Extract the (X, Y) coordinate from the center of the cell holding the provided text.  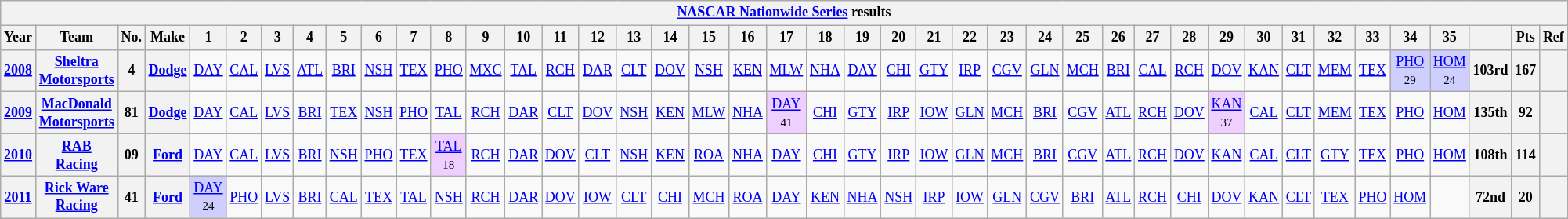
30 (1264, 38)
Ref (1554, 38)
27 (1153, 38)
3 (277, 38)
2011 (19, 197)
2 (244, 38)
72nd (1490, 197)
13 (634, 38)
KAN37 (1227, 113)
92 (1526, 113)
108th (1490, 155)
MacDonald Motorsports (77, 113)
Rick Ware Racing (77, 197)
TAL18 (448, 155)
MXC (486, 71)
23 (1007, 38)
10 (523, 38)
114 (1526, 155)
24 (1045, 38)
25 (1082, 38)
16 (748, 38)
103rd (1490, 71)
12 (598, 38)
17 (786, 38)
26 (1118, 38)
19 (862, 38)
35 (1451, 38)
No. (132, 38)
14 (670, 38)
167 (1526, 71)
41 (132, 197)
PHO29 (1410, 71)
2008 (19, 71)
135th (1490, 113)
34 (1410, 38)
Year (19, 38)
Pts (1526, 38)
DAY41 (786, 113)
8 (448, 38)
2009 (19, 113)
NASCAR Nationwide Series results (784, 13)
15 (708, 38)
6 (379, 38)
81 (132, 113)
Team (77, 38)
22 (970, 38)
11 (561, 38)
Make (168, 38)
HOM24 (1451, 71)
21 (934, 38)
1 (208, 38)
28 (1189, 38)
5 (343, 38)
2010 (19, 155)
7 (414, 38)
18 (826, 38)
RAB Racing (77, 155)
33 (1372, 38)
09 (132, 155)
32 (1335, 38)
29 (1227, 38)
9 (486, 38)
31 (1299, 38)
DAY24 (208, 197)
Sheltra Motorsports (77, 71)
